Locate the cell with the specified text and output its (X, Y) center coordinate. 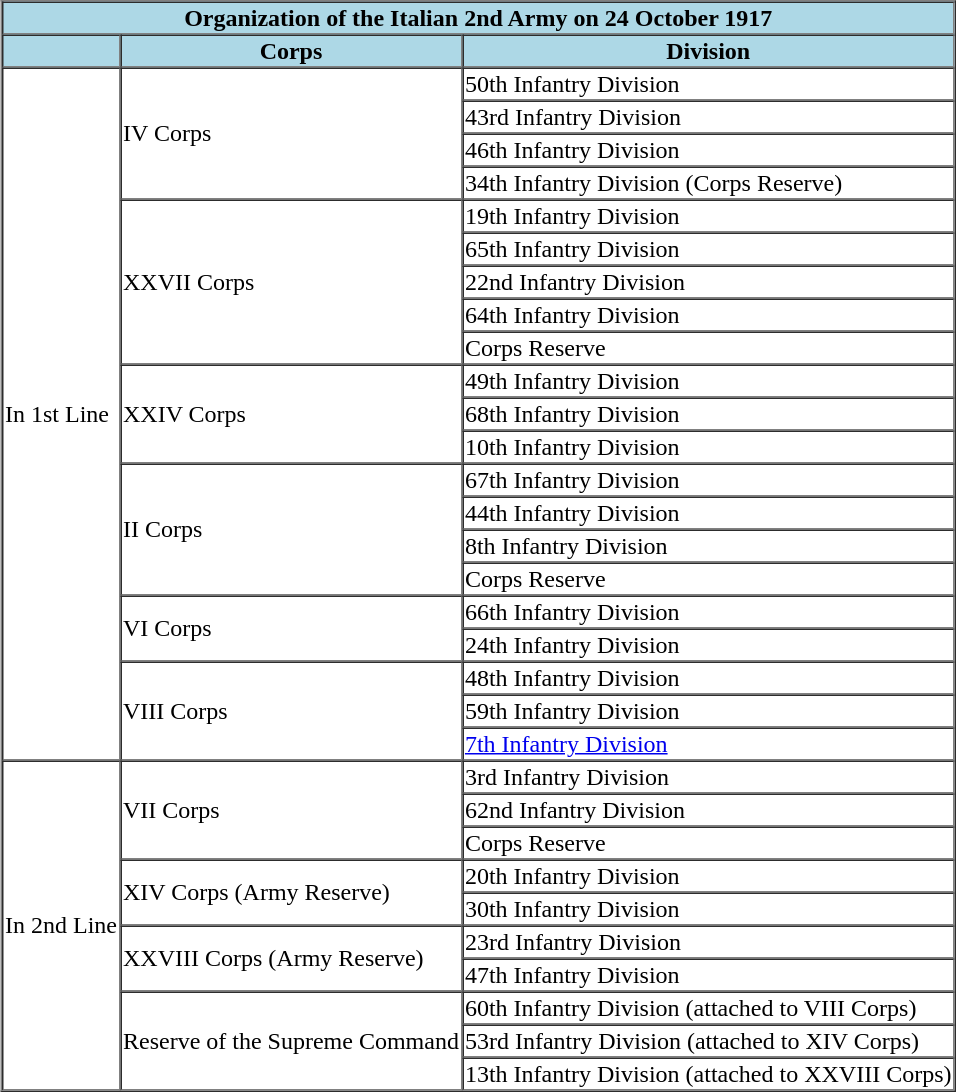
8th Infantry Division (708, 546)
30th Infantry Division (708, 908)
22nd Infantry Division (708, 282)
67th Infantry Division (708, 480)
XXVIII Corps (Army Reserve) (291, 959)
66th Infantry Division (708, 612)
VII Corps (291, 810)
44th Infantry Division (708, 512)
62nd Infantry Division (708, 810)
10th Infantry Division (708, 446)
43rd Infantry Division (708, 116)
68th Infantry Division (708, 414)
20th Infantry Division (708, 876)
Organization of the Italian 2nd Army on 24 October 1917 (478, 18)
XIV Corps (Army Reserve) (291, 893)
34th Infantry Division (Corps Reserve) (708, 182)
49th Infantry Division (708, 380)
Reserve of the Supreme Command (291, 1042)
50th Infantry Division (708, 84)
59th Infantry Division (708, 710)
XXIV Corps (291, 414)
7th Infantry Division (708, 744)
46th Infantry Division (708, 150)
23rd Infantry Division (708, 942)
19th Infantry Division (708, 216)
II Corps (291, 530)
Corps (291, 50)
Division (708, 50)
3rd Infantry Division (708, 776)
65th Infantry Division (708, 248)
47th Infantry Division (708, 974)
IV Corps (291, 134)
VI Corps (291, 629)
XXVII Corps (291, 282)
53rd Infantry Division (attached to XIV Corps) (708, 1040)
13th Infantry Division (attached to XXVIII Corps) (708, 1074)
In 1st Line (61, 414)
60th Infantry Division (attached to VIII Corps) (708, 1008)
In 2nd Line (61, 925)
VIII Corps (291, 712)
64th Infantry Division (708, 314)
24th Infantry Division (708, 644)
48th Infantry Division (708, 678)
